Extract the [x, y] coordinate from the center of the cell holding the provided text.  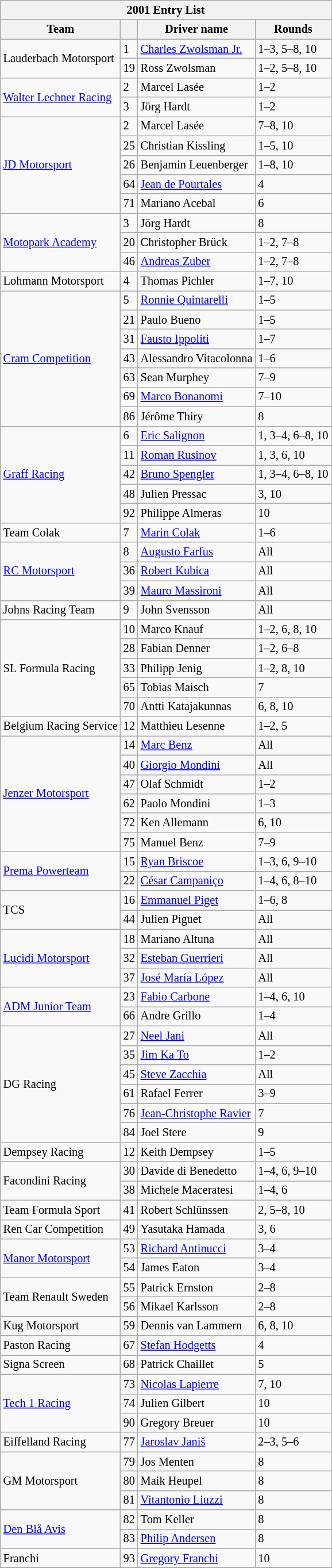
76 [129, 1113]
37 [129, 977]
Signa Screen [61, 1364]
TCS [61, 910]
Philippe Almeras [196, 513]
Fausto Ippoliti [196, 339]
Paulo Bueno [196, 320]
30 [129, 1171]
22 [129, 881]
Manuel Benz [196, 842]
3, 10 [293, 494]
Kug Motorsport [61, 1326]
Patrick Chaillet [196, 1364]
1–4, 6, 8–10 [293, 881]
Den Blå Avis [61, 1529]
19 [129, 68]
John Svensson [196, 610]
40 [129, 765]
59 [129, 1326]
43 [129, 358]
Driver name [196, 29]
77 [129, 1442]
18 [129, 939]
3–9 [293, 1094]
48 [129, 494]
56 [129, 1306]
Davide di Benedetto [196, 1171]
Jenzer Motorsport [61, 793]
16 [129, 900]
1–2, 5–8, 10 [293, 68]
1–2, 6, 8, 10 [293, 629]
21 [129, 320]
1–6, 8 [293, 900]
Steve Zacchia [196, 1074]
Olaf Schmidt [196, 784]
José María López [196, 977]
Rounds [293, 29]
75 [129, 842]
Neel Jani [196, 1036]
1–4, 6, 9–10 [293, 1171]
82 [129, 1520]
RC Motorsport [61, 572]
Jean de Pourtales [196, 184]
Lohmann Motorsport [61, 281]
Jim Ka To [196, 1055]
Tobias Maisch [196, 687]
Ren Car Competition [61, 1229]
1–3, 5–8, 10 [293, 49]
54 [129, 1268]
Belgium Racing Service [61, 726]
Mariano Altuna [196, 939]
Cram Competition [61, 358]
7, 10 [293, 1384]
11 [129, 455]
Yasutaka Hamada [196, 1229]
Team Colak [61, 532]
Fabian Denner [196, 649]
Keith Dempsey [196, 1152]
15 [129, 861]
Johns Racing Team [61, 610]
20 [129, 242]
Eiffelland Racing [61, 1442]
1–2, 8, 10 [293, 668]
81 [129, 1500]
1–4, 6 [293, 1190]
Joel Stere [196, 1132]
41 [129, 1210]
Motopark Academy [61, 243]
Lucidi Motorsport [61, 958]
Robert Schlünssen [196, 1210]
31 [129, 339]
1–4 [293, 1016]
GM Motorsport [61, 1481]
ADM Junior Team [61, 1006]
35 [129, 1055]
Team [61, 29]
Jaroslav Janiš [196, 1442]
33 [129, 668]
Prema Powerteam [61, 871]
Christopher Brück [196, 242]
44 [129, 919]
Jérôme Thiry [196, 416]
Walter Lechner Racing [61, 97]
7–8, 10 [293, 126]
Roman Rusinov [196, 455]
Paston Racing [61, 1345]
2–3, 5–6 [293, 1442]
70 [129, 707]
1–5, 10 [293, 145]
César Campaniço [196, 881]
1, 3, 6, 10 [293, 455]
79 [129, 1462]
92 [129, 513]
63 [129, 378]
62 [129, 803]
1 [129, 49]
Dempsey Racing [61, 1152]
Andre Grillo [196, 1016]
Gregory Breuer [196, 1423]
Bruno Spengler [196, 474]
55 [129, 1287]
Tom Keller [196, 1520]
DG Racing [61, 1084]
Lauderbach Motorsport [61, 59]
Marc Benz [196, 745]
2, 5–8, 10 [293, 1210]
JD Motorsport [61, 164]
Paolo Mondini [196, 803]
Manor Motorsport [61, 1258]
27 [129, 1036]
Patrick Ernston [196, 1287]
Stefan Hodgetts [196, 1345]
36 [129, 571]
Julien Pressac [196, 494]
64 [129, 184]
Benjamin Leuenberger [196, 165]
Marco Bonanomi [196, 397]
Philipp Jenig [196, 668]
Tech 1 Racing [61, 1403]
Giorgio Mondini [196, 765]
47 [129, 784]
74 [129, 1404]
Franchi [61, 1558]
Mauro Massironi [196, 591]
Mariano Acebal [196, 204]
6, 10 [293, 823]
49 [129, 1229]
Alessandro Vitacolonna [196, 358]
71 [129, 204]
1–8, 10 [293, 165]
Jean-Christophe Ravier [196, 1113]
Nicolas Lapierre [196, 1384]
Ken Allemann [196, 823]
Jos Menten [196, 1462]
Mikael Karlsson [196, 1306]
Dennis van Lammern [196, 1326]
Team Renault Sweden [61, 1297]
Antti Katajakunnas [196, 707]
86 [129, 416]
Eric Salignon [196, 436]
39 [129, 591]
84 [129, 1132]
Team Formula Sport [61, 1210]
90 [129, 1423]
James Eaton [196, 1268]
25 [129, 145]
Matthieu Lesenne [196, 726]
Vitantonio Liuzzi [196, 1500]
Michele Maceratesi [196, 1190]
3, 6 [293, 1229]
Julien Piguet [196, 919]
1–4, 6, 10 [293, 997]
1–7 [293, 339]
1–3, 6, 9–10 [293, 861]
28 [129, 649]
Richard Antinucci [196, 1248]
26 [129, 165]
61 [129, 1094]
38 [129, 1190]
93 [129, 1558]
23 [129, 997]
1–2, 6–8 [293, 649]
Esteban Guerrieri [196, 959]
Julien Gilbert [196, 1404]
Augusto Farfus [196, 552]
Marin Colak [196, 532]
Maik Heupel [196, 1481]
7–10 [293, 397]
46 [129, 262]
1–3 [293, 803]
67 [129, 1345]
Graff Racing [61, 474]
Christian Kissling [196, 145]
69 [129, 397]
Ronnie Quintarelli [196, 300]
Philip Andersen [196, 1539]
45 [129, 1074]
66 [129, 1016]
42 [129, 474]
2001 Entry List [166, 10]
14 [129, 745]
1–7, 10 [293, 281]
53 [129, 1248]
72 [129, 823]
Rafael Ferrer [196, 1094]
Ross Zwolsman [196, 68]
83 [129, 1539]
Emmanuel Piget [196, 900]
80 [129, 1481]
1–2, 5 [293, 726]
SL Formula Racing [61, 668]
68 [129, 1364]
Sean Murphey [196, 378]
65 [129, 687]
73 [129, 1384]
Ryan Briscoe [196, 861]
Fabio Carbone [196, 997]
Gregory Franchi [196, 1558]
Facondini Racing [61, 1181]
Marco Knauf [196, 629]
Andreas Zuber [196, 262]
Robert Kubica [196, 571]
Charles Zwolsman Jr. [196, 49]
Thomas Pichler [196, 281]
32 [129, 959]
